Output the [x, y] coordinate of the center of the cell containing the given text.  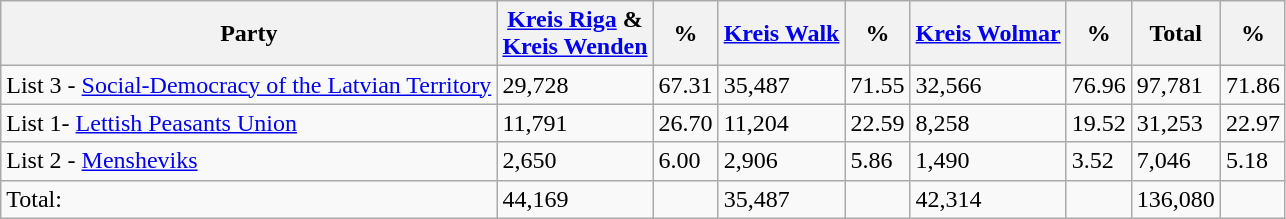
8,258 [988, 123]
List 1- Lettish Peasants Union [249, 123]
67.31 [686, 85]
Total: [249, 199]
42,314 [988, 199]
22.59 [878, 123]
Party [249, 34]
136,080 [1176, 199]
Kreis Walk [782, 34]
44,169 [575, 199]
6.00 [686, 161]
22.97 [1252, 123]
97,781 [1176, 85]
31,253 [1176, 123]
3.52 [1098, 161]
List 3 - Social-Democracy of the Latvian Territory [249, 85]
Kreis Riga &Kreis Wenden [575, 34]
19.52 [1098, 123]
Total [1176, 34]
5.86 [878, 161]
71.55 [878, 85]
76.96 [1098, 85]
11,791 [575, 123]
32,566 [988, 85]
2,906 [782, 161]
1,490 [988, 161]
71.86 [1252, 85]
29,728 [575, 85]
5.18 [1252, 161]
List 2 - Mensheviks [249, 161]
Kreis Wolmar [988, 34]
7,046 [1176, 161]
11,204 [782, 123]
2,650 [575, 161]
26.70 [686, 123]
